Output the [X, Y] coordinate of the center of the cell containing the given text.  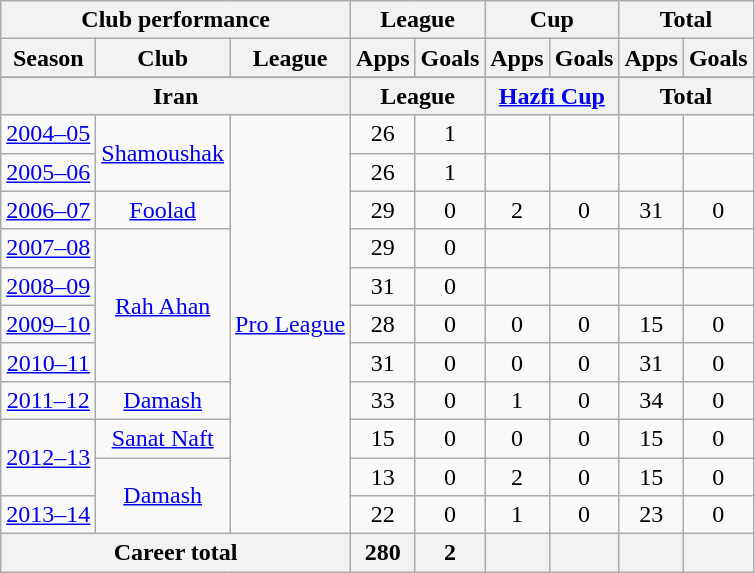
Iran [176, 96]
Foolad [163, 210]
2008–09 [48, 286]
Rah Ahan [163, 305]
Season [48, 58]
Club [163, 58]
2007–08 [48, 248]
2010–11 [48, 362]
Club performance [176, 20]
2005–06 [48, 172]
Hazfi Cup [552, 96]
2011–12 [48, 400]
23 [651, 515]
22 [383, 515]
280 [383, 553]
Career total [176, 553]
Sanat Naft [163, 438]
34 [651, 400]
33 [383, 400]
28 [383, 324]
2006–07 [48, 210]
2009–10 [48, 324]
Cup [552, 20]
Pro League [290, 324]
2012–13 [48, 457]
2004–05 [48, 134]
2013–14 [48, 515]
Shamoushak [163, 153]
13 [383, 477]
